Provide the (x, y) coordinate of the cell's center where the given text is located.  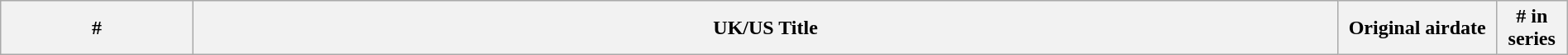
UK/US Title (766, 28)
# (97, 28)
Original airdate (1417, 28)
# in series (1532, 28)
